Pinpoint the cell where the given text exists, returning its [X, Y] midpoint coordinate. 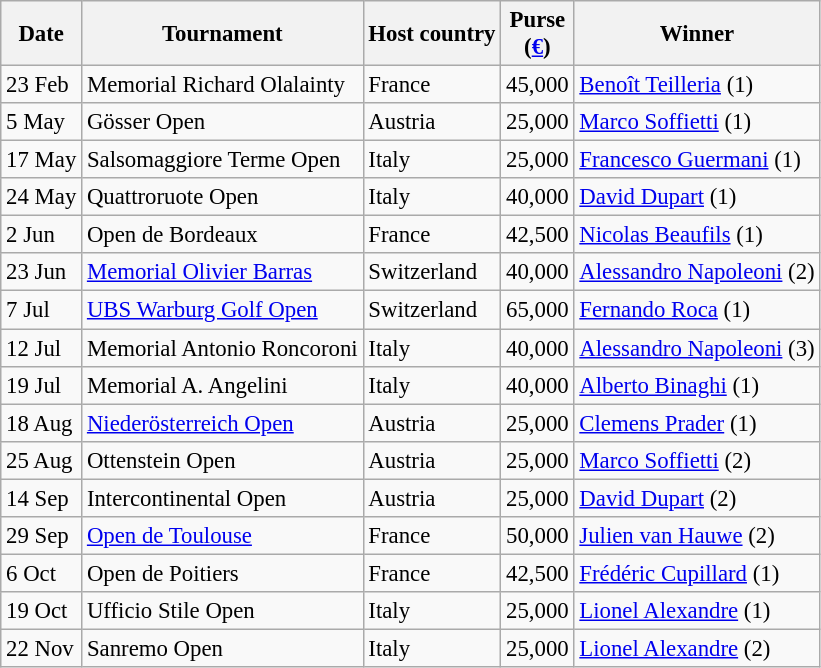
7 Jul [42, 310]
Memorial Antonio Roncoroni [222, 348]
UBS Warburg Golf Open [222, 310]
Ottenstein Open [222, 460]
14 Sep [42, 498]
22 Nov [42, 648]
Clemens Prader (1) [697, 423]
Memorial Richard Olalainty [222, 85]
Winner [697, 34]
Fernando Roca (1) [697, 310]
Tournament [222, 34]
25 Aug [42, 460]
45,000 [538, 85]
Date [42, 34]
Lionel Alexandre (1) [697, 611]
18 Aug [42, 423]
Frédéric Cupillard (1) [697, 573]
Memorial Olivier Barras [222, 273]
Alessandro Napoleoni (2) [697, 273]
Salsomaggiore Terme Open [222, 160]
2 Jun [42, 235]
Quattroruote Open [222, 197]
Benoît Teilleria (1) [697, 85]
50,000 [538, 536]
19 Jul [42, 385]
Niederösterreich Open [222, 423]
65,000 [538, 310]
Intercontinental Open [222, 498]
David Dupart (1) [697, 197]
Alberto Binaghi (1) [697, 385]
17 May [42, 160]
Purse(€) [538, 34]
Lionel Alexandre (2) [697, 648]
24 May [42, 197]
Memorial A. Angelini [222, 385]
23 Feb [42, 85]
Gösser Open [222, 122]
6 Oct [42, 573]
12 Jul [42, 348]
Francesco Guermani (1) [697, 160]
Julien van Hauwe (2) [697, 536]
29 Sep [42, 536]
David Dupart (2) [697, 498]
5 May [42, 122]
Open de Poitiers [222, 573]
23 Jun [42, 273]
Host country [432, 34]
Open de Toulouse [222, 536]
Open de Bordeaux [222, 235]
19 Oct [42, 611]
Alessandro Napoleoni (3) [697, 348]
Marco Soffietti (2) [697, 460]
Marco Soffietti (1) [697, 122]
Ufficio Stile Open [222, 611]
Sanremo Open [222, 648]
Nicolas Beaufils (1) [697, 235]
